Output the [x, y] coordinate of the center of the cell containing the given text.  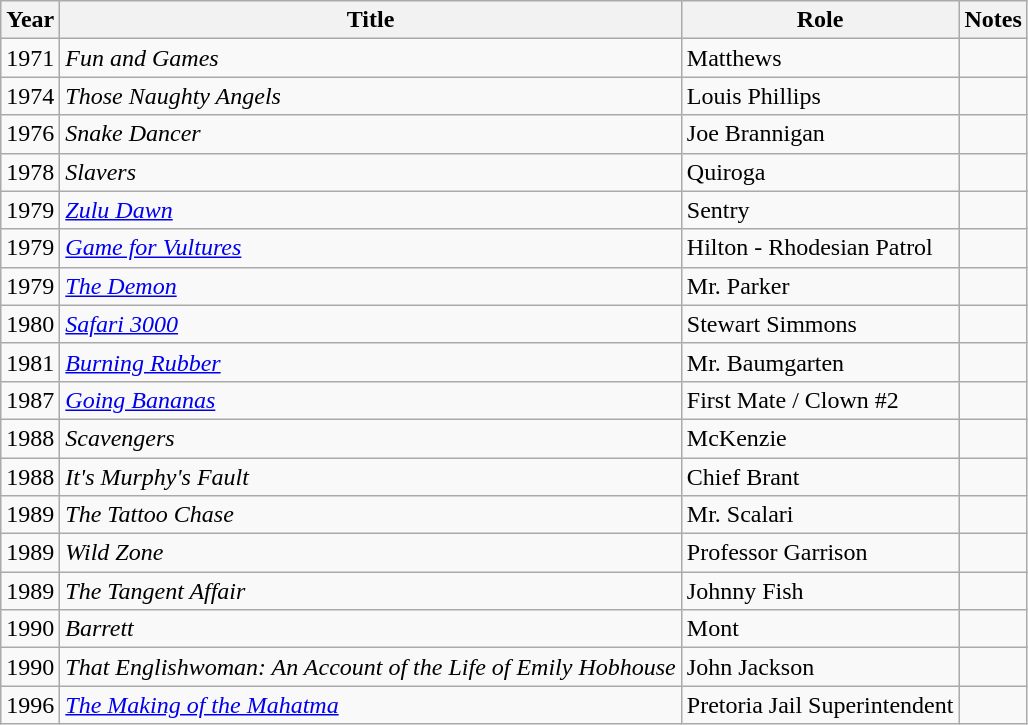
Hilton - Rhodesian Patrol [820, 248]
1980 [30, 324]
Chief Brant [820, 477]
Quiroga [820, 172]
Stewart Simmons [820, 324]
Notes [993, 20]
Title [370, 20]
Those Naughty Angels [370, 96]
McKenzie [820, 438]
Game for Vultures [370, 248]
It's Murphy's Fault [370, 477]
That Englishwoman: An Account of the Life of Emily Hobhouse [370, 667]
First Mate / Clown #2 [820, 400]
Zulu Dawn [370, 210]
Role [820, 20]
Barrett [370, 629]
Going Bananas [370, 400]
Snake Dancer [370, 134]
The Tangent Affair [370, 591]
1996 [30, 705]
1987 [30, 400]
1974 [30, 96]
Professor Garrison [820, 553]
Burning Rubber [370, 362]
Fun and Games [370, 58]
1971 [30, 58]
Mont [820, 629]
Joe Brannigan [820, 134]
Mr. Parker [820, 286]
Matthews [820, 58]
Slavers [370, 172]
Scavengers [370, 438]
Mr. Scalari [820, 515]
Wild Zone [370, 553]
John Jackson [820, 667]
Pretoria Jail Superintendent [820, 705]
1981 [30, 362]
Mr. Baumgarten [820, 362]
The Tattoo Chase [370, 515]
The Demon [370, 286]
1976 [30, 134]
The Making of the Mahatma [370, 705]
Year [30, 20]
Safari 3000 [370, 324]
Johnny Fish [820, 591]
Sentry [820, 210]
1978 [30, 172]
Louis Phillips [820, 96]
